Scan for the cell matching the given text and deliver its [X, Y] coordinate at center. 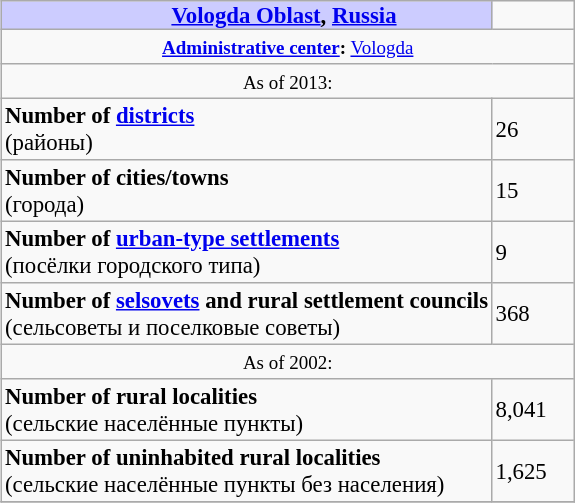
368 [533, 314]
Administrative center: Vologda [288, 46]
9 [533, 252]
Number of districts(районы) [246, 129]
As of 2013: [288, 81]
Number of rural localities(сельские населённые пункты) [246, 410]
15 [533, 191]
26 [533, 129]
1,625 [533, 471]
Number of urban-type settlements(посёлки городского типа) [246, 252]
Number of uninhabited rural localities(сельские населённые пункты без населения) [246, 471]
As of 2002: [288, 361]
Number of cities/towns(города) [246, 191]
Number of selsovets and rural settlement councils(сельсоветы и поселковые советы) [246, 314]
8,041 [533, 410]
Vologda Oblast, Russia [246, 15]
